Identify which cell holds the provided text, then report its (X, Y) central coordinate. 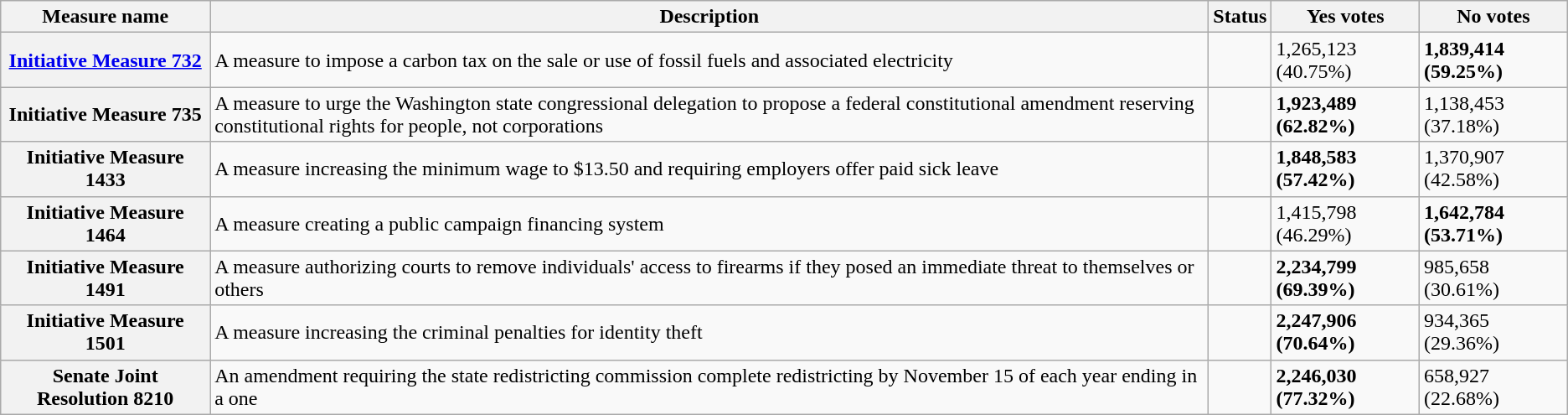
A measure creating a public campaign financing system (709, 223)
An amendment requiring the state redistricting commission complete redistricting by November 15 of each year ending in a one (709, 387)
Initiative Measure 735 (106, 114)
Description (709, 17)
Measure name (106, 17)
Senate Joint Resolution 8210 (106, 387)
A measure increasing the minimum wage to $13.50 and requiring employers offer paid sick leave (709, 169)
2,234,799 (69.39%) (1345, 278)
A measure authorizing courts to remove individuals' access to firearms if they posed an immediate threat to themselves or others (709, 278)
658,927 (22.68%) (1494, 387)
1,265,123 (40.75%) (1345, 60)
Initiative Measure 1501 (106, 332)
Status (1240, 17)
Yes votes (1345, 17)
934,365 (29.36%) (1494, 332)
1,138,453 (37.18%) (1494, 114)
1,415,798 (46.29%) (1345, 223)
Initiative Measure 732 (106, 60)
2,246,030 (77.32%) (1345, 387)
2,247,906 (70.64%) (1345, 332)
1,642,784 (53.71%) (1494, 223)
Initiative Measure 1491 (106, 278)
A measure increasing the criminal penalties for identity theft (709, 332)
1,923,489 (62.82%) (1345, 114)
A measure to impose a carbon tax on the sale or use of fossil fuels and associated electricity (709, 60)
1,848,583 (57.42%) (1345, 169)
1,839,414 (59.25%) (1494, 60)
Initiative Measure 1433 (106, 169)
No votes (1494, 17)
1,370,907 (42.58%) (1494, 169)
Initiative Measure 1464 (106, 223)
985,658 (30.61%) (1494, 278)
